Return the (X, Y) coordinate for the center point of the cell that contains the specified text.  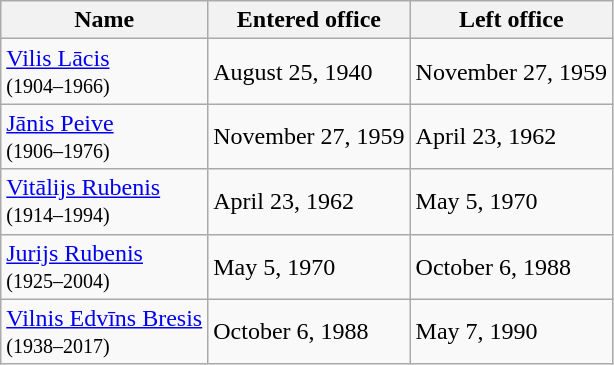
Vitālijs Rubenis(1914–1994) (104, 202)
August 25, 1940 (309, 72)
Entered office (309, 20)
Vilnis Edvīns Bresis(1938–2017) (104, 332)
Jānis Peive(1906–1976) (104, 136)
May 7, 1990 (511, 332)
Vilis Lācis(1904–1966) (104, 72)
Jurijs Rubenis(1925–2004) (104, 266)
Left office (511, 20)
Name (104, 20)
